Output the (x, y) coordinate of the center of the cell containing the given text.  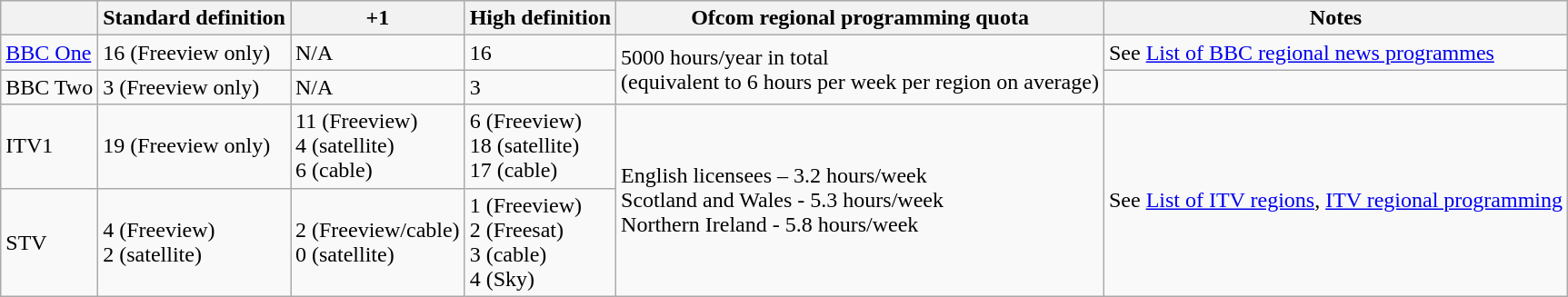
3 (540, 87)
See List of BBC regional news programmes (1335, 53)
BBC Two (49, 87)
4 (Freeview) 2 (satellite) (195, 242)
1 (Freeview)2 (Freesat)3 (cable)4 (Sky) (540, 242)
2 (Freeview/cable) 0 (satellite) (378, 242)
STV (49, 242)
6 (Freeview)18 (satellite)17 (cable) (540, 146)
19 (Freeview only) (195, 146)
See List of ITV regions, ITV regional programming (1335, 200)
16 (Freeview only) (195, 53)
16 (540, 53)
BBC One (49, 53)
+1 (378, 18)
Standard definition (195, 18)
3 (Freeview only) (195, 87)
High definition (540, 18)
Ofcom regional programming quota (860, 18)
English licensees – 3.2 hours/weekScotland and Wales - 5.3 hours/weekNorthern Ireland - 5.8 hours/week (860, 200)
11 (Freeview)4 (satellite)6 (cable) (378, 146)
Notes (1335, 18)
ITV1 (49, 146)
5000 hours/year in total(equivalent to 6 hours per week per region on average) (860, 70)
